Output the [X, Y] coordinate of the center of the cell containing the given text.  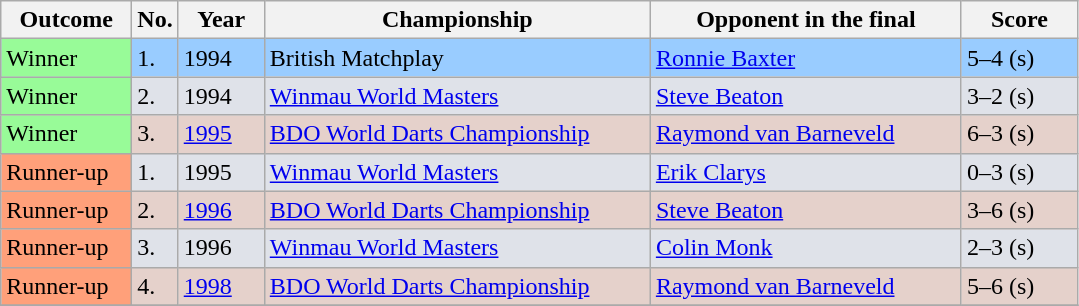
3–2 (s) [1019, 96]
5–4 (s) [1019, 58]
0–3 (s) [1019, 172]
Championship [457, 20]
British Matchplay [457, 58]
4. [155, 286]
Colin Monk [806, 248]
1998 [221, 286]
Erik Clarys [806, 172]
No. [155, 20]
6–3 (s) [1019, 134]
3–6 (s) [1019, 210]
Score [1019, 20]
Ronnie Baxter [806, 58]
Year [221, 20]
Opponent in the final [806, 20]
2–3 (s) [1019, 248]
5–6 (s) [1019, 286]
Outcome [66, 20]
